Search for the cell housing the specified text and yield its (X, Y) center coordinate. 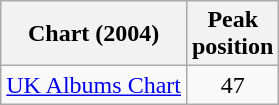
Chart (2004) (94, 34)
47 (232, 85)
Peakposition (232, 34)
UK Albums Chart (94, 85)
